Identify which cell holds the provided text, then report its [X, Y] central coordinate. 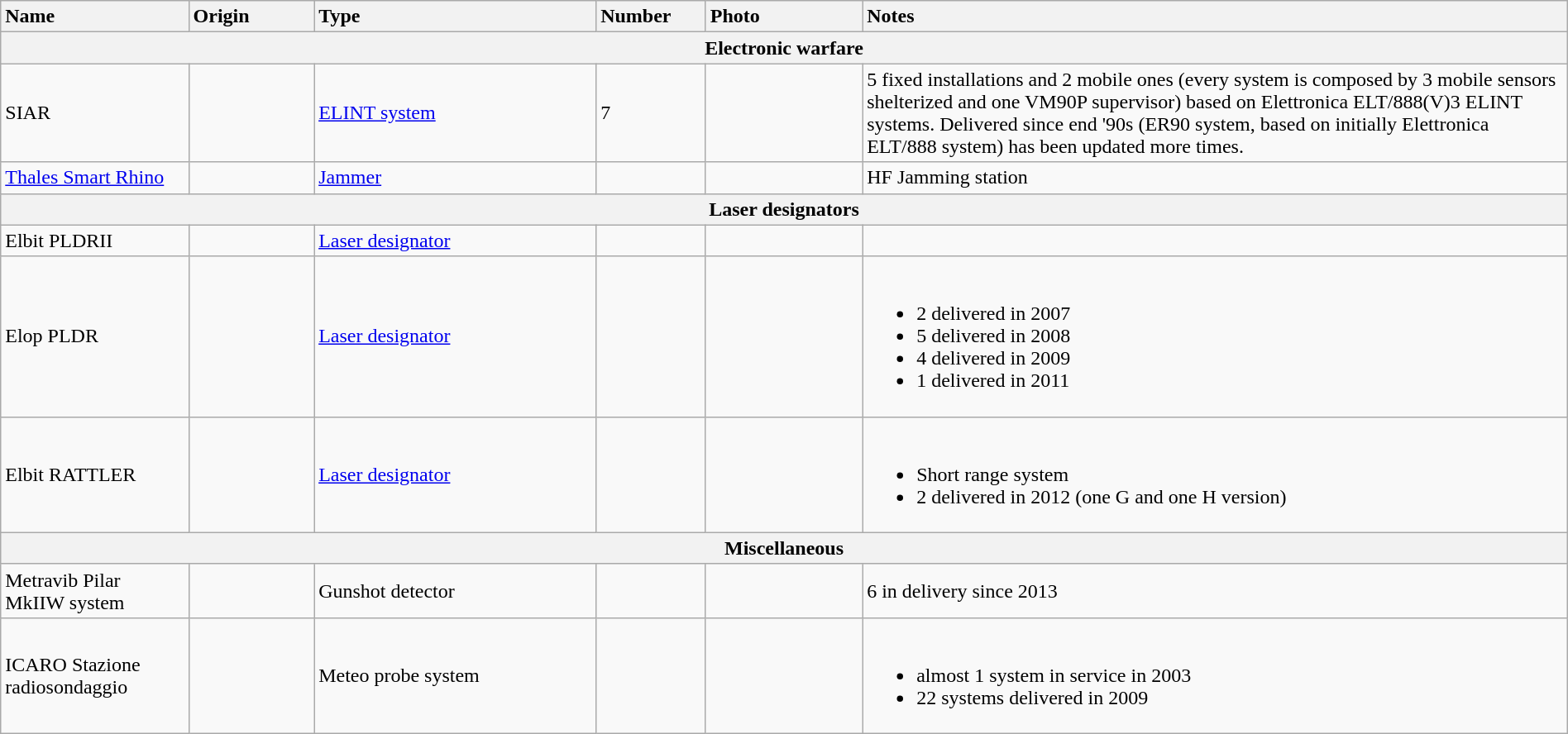
SIAR [94, 112]
Photo [784, 17]
Gunshot detector [455, 590]
Meteo probe system [455, 675]
Elop PLDR [94, 336]
Name [94, 17]
6 in delivery since 2013 [1216, 590]
Number [652, 17]
Elbit PLDRII [94, 241]
HF Jamming station [1216, 178]
Short range system2 delivered in 2012 (one G and one H version) [1216, 474]
Elbit RATTLER [94, 474]
Origin [251, 17]
Thales Smart Rhino [94, 178]
2 delivered in 20075 delivered in 20084 delivered in 20091 delivered in 2011 [1216, 336]
almost 1 system in service in 200322 systems delivered in 2009 [1216, 675]
Electronic warfare [784, 48]
Jammer [455, 178]
Miscellaneous [784, 548]
Laser designators [784, 209]
Metravib Pilar MkIIW system [94, 590]
7 [652, 112]
Type [455, 17]
ELINT system [455, 112]
ICARO Stazione radiosondaggio [94, 675]
Notes [1216, 17]
